Find where the given text appears and provide that cell's center as (x, y) coordinate. 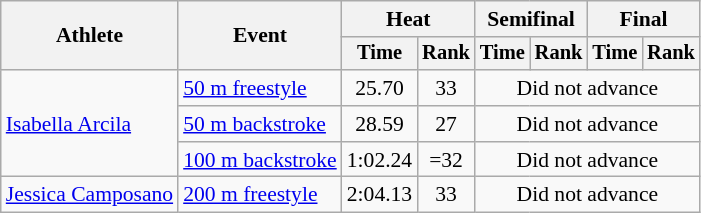
28.59 (380, 124)
Final (643, 19)
=32 (446, 160)
2:04.13 (380, 195)
Heat (408, 19)
25.70 (380, 88)
200 m freestyle (260, 195)
100 m backstroke (260, 160)
50 m backstroke (260, 124)
Semifinal (531, 19)
Isabella Arcila (90, 124)
Event (260, 36)
1:02.24 (380, 160)
27 (446, 124)
50 m freestyle (260, 88)
Jessica Camposano (90, 195)
Athlete (90, 36)
